Return the (X, Y) coordinate for the center point of the cell that contains the specified text.  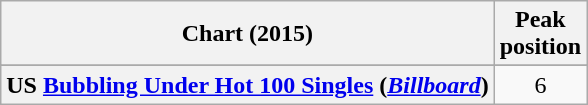
Chart (2015) (248, 34)
6 (540, 85)
Peak position (540, 34)
US Bubbling Under Hot 100 Singles (Billboard) (248, 85)
